Determine the (X, Y) coordinate at the center of the cell enclosing the given text.  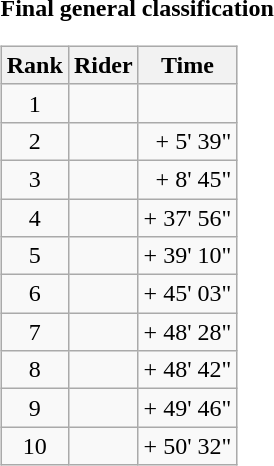
3 (34, 179)
+ 49' 46" (188, 408)
10 (34, 446)
+ 37' 56" (188, 217)
+ 39' 10" (188, 256)
+ 8' 45" (188, 179)
+ 48' 42" (188, 370)
5 (34, 256)
+ 48' 28" (188, 332)
6 (34, 294)
Time (188, 65)
2 (34, 141)
+ 5' 39" (188, 141)
Rider (103, 65)
1 (34, 103)
8 (34, 370)
Rank (34, 65)
+ 45' 03" (188, 294)
4 (34, 217)
+ 50' 32" (188, 446)
7 (34, 332)
9 (34, 408)
